Search for the cell housing the specified text and yield its [X, Y] center coordinate. 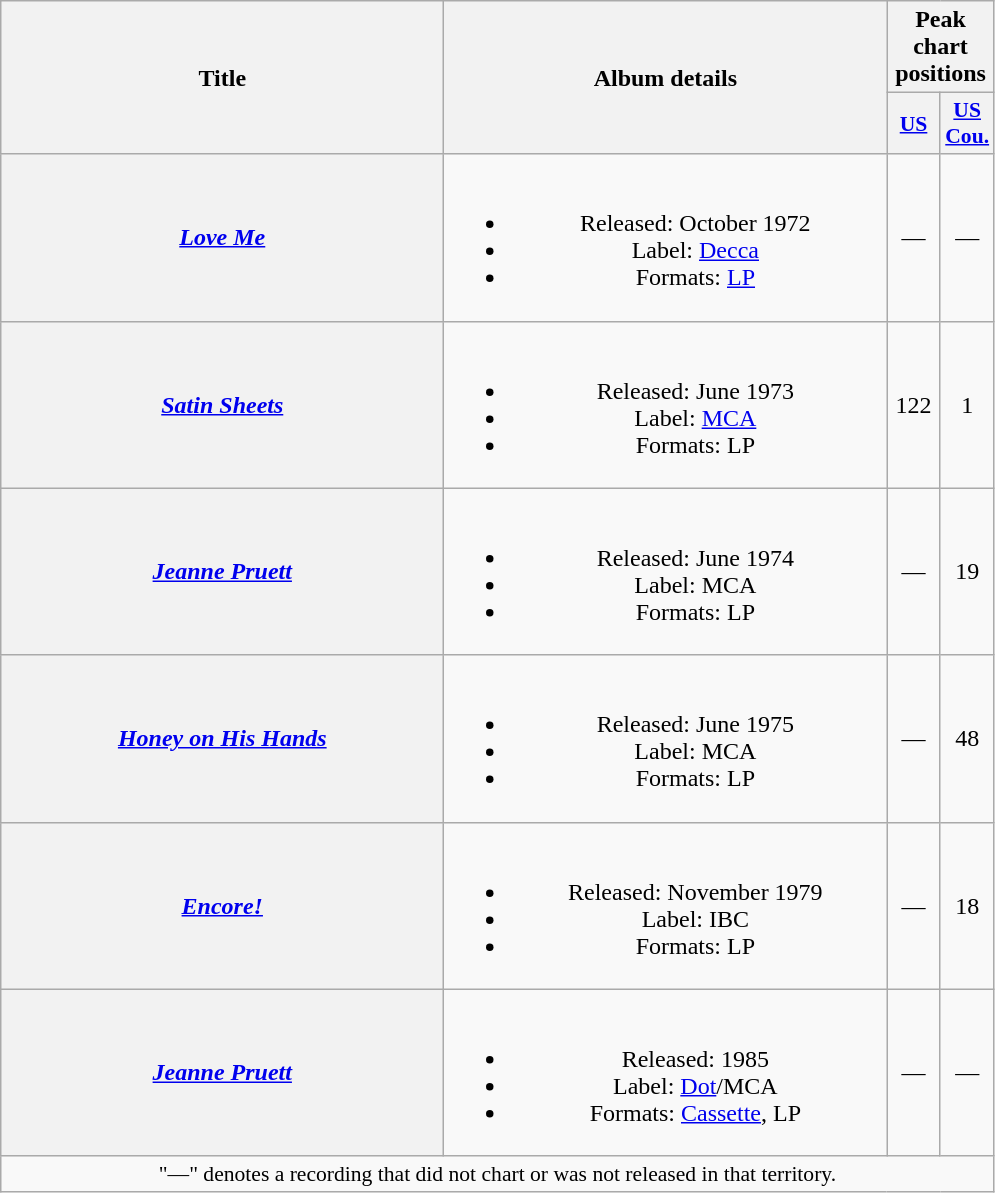
USCou. [967, 124]
"—" denotes a recording that did not chart or was not released in that territory. [498, 1174]
Title [222, 78]
Released: June 1975Label: MCAFormats: LP [666, 738]
19 [967, 572]
Peak chartpositions [940, 47]
122 [914, 404]
Released: October 1972Label: DeccaFormats: LP [666, 238]
Encore! [222, 906]
US [914, 124]
Honey on His Hands [222, 738]
Love Me [222, 238]
Released: November 1979Label: IBCFormats: LP [666, 906]
Satin Sheets [222, 404]
1 [967, 404]
48 [967, 738]
Released: 1985Label: Dot/MCAFormats: Cassette, LP [666, 1072]
Released: June 1973Label: MCAFormats: LP [666, 404]
18 [967, 906]
Album details [666, 78]
Released: June 1974Label: MCAFormats: LP [666, 572]
